Locate the cell with the specified text and output its [x, y] center coordinate. 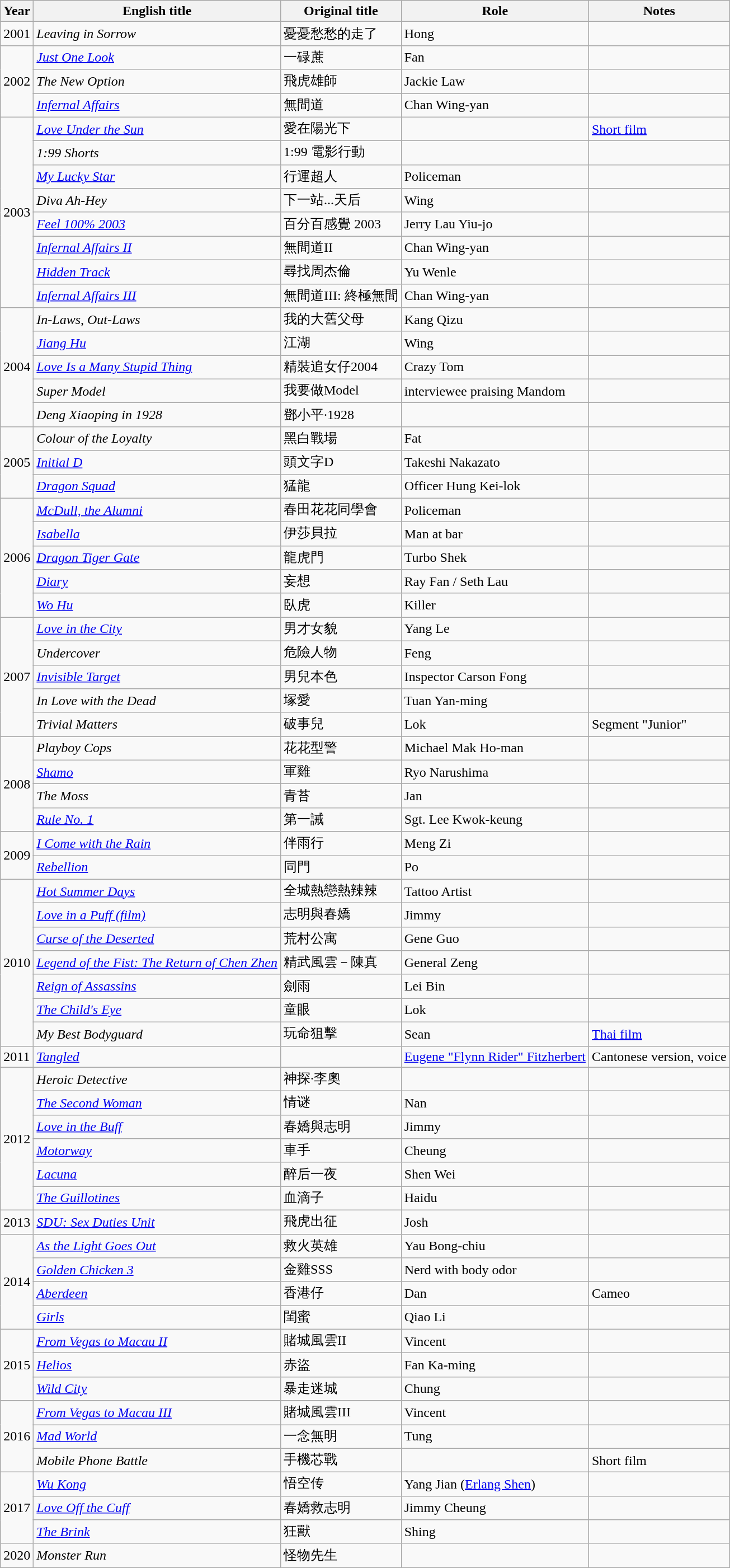
Inspector Carson Fong [494, 677]
In-Laws, Out-Laws [157, 320]
塚愛 [341, 701]
血滴子 [341, 1199]
SDU: Sex Duties Unit [157, 1222]
伊莎貝拉 [341, 534]
飛虎出征 [341, 1222]
賭城風雲II [341, 1341]
無間道II [341, 248]
破事兒 [341, 724]
2015 [17, 1365]
Cantonese version, voice [659, 1057]
男兒本色 [341, 677]
Love Under the Sun [157, 129]
Initial D [157, 462]
Infernal Affairs III [157, 295]
青苔 [341, 796]
1:99 Shorts [157, 153]
香港仔 [341, 1294]
Just One Look [157, 57]
Curse of the Deserted [157, 939]
Segment "Junior" [659, 724]
2011 [17, 1057]
Lacuna [157, 1174]
暴走迷城 [341, 1389]
Yau Bong-chiu [494, 1246]
Love Is a Many Stupid Thing [157, 367]
The Child's Eye [157, 1011]
精裝追女仔2004 [341, 367]
童眼 [341, 1011]
頭文字D [341, 462]
Colour of the Loyalty [157, 439]
Fat [494, 439]
Jan [494, 796]
2016 [17, 1436]
2017 [17, 1508]
Role [494, 11]
Girls [157, 1317]
Reign of Assassins [157, 986]
一念無明 [341, 1437]
Super Model [157, 391]
General Zeng [494, 963]
醉后一夜 [341, 1174]
第一誡 [341, 819]
Michael Mak Ho-man [494, 749]
荒村公寓 [341, 939]
Cameo [659, 1294]
Infernal Affairs II [157, 248]
百分百感覺 2003 [341, 224]
尋找周杰倫 [341, 272]
Undercover [157, 652]
Rule No. 1 [157, 819]
行運超人 [341, 177]
Po [494, 867]
Eugene "Flynn Rider" Fitzherbert [494, 1057]
玩命狙擊 [341, 1034]
Love in the Buff [157, 1127]
無間道III: 終極無間 [341, 295]
2006 [17, 557]
Jiang Hu [157, 344]
Golden Chicken 3 [157, 1270]
2005 [17, 462]
Tung [494, 1437]
Hot Summer Days [157, 891]
Tuan Yan-ming [494, 701]
2012 [17, 1138]
Yang Jian (Erlang Shen) [494, 1484]
春嬌救志明 [341, 1508]
English title [157, 11]
2004 [17, 367]
Aberdeen [157, 1294]
賭城風雲III [341, 1412]
伴雨行 [341, 844]
Motorway [157, 1151]
Diary [157, 582]
2003 [17, 212]
Sgt. Lee Kwok-keung [494, 819]
interviewee praising Mandom [494, 391]
Nerd with body odor [494, 1270]
春嬌與志明 [341, 1127]
Killer [494, 605]
Tattoo Artist [494, 891]
Hidden Track [157, 272]
1:99 電影行動 [341, 153]
危險人物 [341, 652]
Yang Le [494, 629]
龍虎門 [341, 557]
軍雞 [341, 772]
From Vegas to Macau III [157, 1412]
Dragon Tiger Gate [157, 557]
春田花花同學會 [341, 510]
江湖 [341, 344]
Mad World [157, 1437]
悟空传 [341, 1484]
Crazy Tom [494, 367]
車手 [341, 1151]
救火英雄 [341, 1246]
Cheung [494, 1151]
Wild City [157, 1389]
Rebellion [157, 867]
鄧小平·1928 [341, 415]
2002 [17, 81]
Wu Kong [157, 1484]
Lei Bin [494, 986]
Dragon Squad [157, 487]
Trivial Matters [157, 724]
Meng Zi [494, 844]
Notes [659, 11]
Helios [157, 1365]
In Love with the Dead [157, 701]
閨蜜 [341, 1317]
劍雨 [341, 986]
Dan [494, 1294]
2001 [17, 34]
Diva Ah-Hey [157, 200]
Chung [494, 1389]
Tangled [157, 1057]
Love in the City [157, 629]
Thai film [659, 1034]
憂憂愁愁的走了 [341, 34]
Fan Ka-ming [494, 1365]
Deng Xiaoping in 1928 [157, 415]
Shing [494, 1532]
下一站...天后 [341, 200]
同門 [341, 867]
2020 [17, 1556]
情谜 [341, 1104]
Josh [494, 1222]
2008 [17, 784]
Feel 100% 2003 [157, 224]
Jerry Lau Yiu-jo [494, 224]
Love Off the Cuff [157, 1508]
Love in a Puff (film) [157, 916]
Invisible Target [157, 677]
Man at bar [494, 534]
Wo Hu [157, 605]
My Lucky Star [157, 177]
Feng [494, 652]
Ryo Narushima [494, 772]
Heroic Detective [157, 1079]
狂獸 [341, 1532]
The Guillotines [157, 1199]
As the Light Goes Out [157, 1246]
Shen Wei [494, 1174]
妄想 [341, 582]
Nan [494, 1104]
Playboy Cops [157, 749]
Fan [494, 57]
Takeshi Nakazato [494, 462]
黑白戰場 [341, 439]
我要做Model [341, 391]
猛龍 [341, 487]
Leaving in Sorrow [157, 34]
2009 [17, 855]
Officer Hung Kei-lok [494, 487]
Jimmy Cheung [494, 1508]
Infernal Affairs [157, 105]
Sean [494, 1034]
2010 [17, 963]
花花型警 [341, 749]
I Come with the Rain [157, 844]
神探·李奧 [341, 1079]
From Vegas to Macau II [157, 1341]
2007 [17, 677]
Monster Run [157, 1556]
精武風雲－陳真 [341, 963]
男才女貌 [341, 629]
一碌蔗 [341, 57]
手機芯戰 [341, 1461]
Shamo [157, 772]
飛虎雄師 [341, 82]
Jackie Law [494, 82]
2014 [17, 1281]
2013 [17, 1222]
The New Option [157, 82]
無間道 [341, 105]
My Best Bodyguard [157, 1034]
Legend of the Fist: The Return of Chen Zhen [157, 963]
Isabella [157, 534]
Hong [494, 34]
怪物先生 [341, 1556]
Yu Wenle [494, 272]
Kang Qizu [494, 320]
The Brink [157, 1532]
Mobile Phone Battle [157, 1461]
赤盜 [341, 1365]
Turbo Shek [494, 557]
愛在陽光下 [341, 129]
金雞SSS [341, 1270]
Qiao Li [494, 1317]
全城熱戀熱辣辣 [341, 891]
Year [17, 11]
Gene Guo [494, 939]
Ray Fan / Seth Lau [494, 582]
Original title [341, 11]
McDull, the Alumni [157, 510]
我的大舊父母 [341, 320]
志明與春嬌 [341, 916]
臥虎 [341, 605]
The Moss [157, 796]
Haidu [494, 1199]
The Second Woman [157, 1104]
